Output the [X, Y] coordinate of the center of the cell containing the given text.  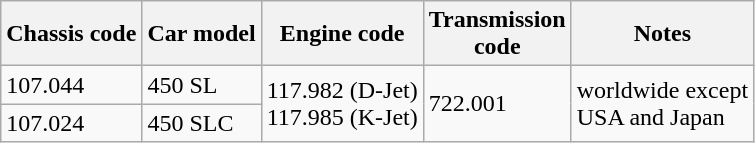
Notes [662, 34]
450 SLC [202, 123]
107.024 [72, 123]
117.982 (D-Jet)117.985 (K-Jet) [342, 104]
107.044 [72, 85]
Engine code [342, 34]
Chassis code [72, 34]
722.001 [497, 104]
Transmissioncode [497, 34]
450 SL [202, 85]
worldwide exceptUSA and Japan [662, 104]
Car model [202, 34]
